Determine the [x, y] coordinate at the center of the cell enclosing the given text.  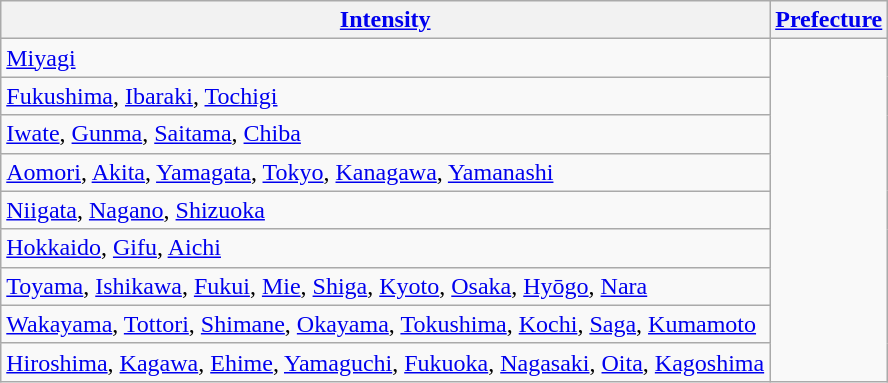
Niigata, Nagano, Shizuoka [386, 210]
Hiroshima, Kagawa, Ehime, Yamaguchi, Fukuoka, Nagasaki, Oita, Kagoshima [386, 362]
Toyama, Ishikawa, Fukui, Mie, Shiga, Kyoto, Osaka, Hyōgo, Nara [386, 286]
Iwate, Gunma, Saitama, Chiba [386, 134]
Aomori, Akita, Yamagata, Tokyo, Kanagawa, Yamanashi [386, 172]
Wakayama, Tottori, Shimane, Okayama, Tokushima, Kochi, Saga, Kumamoto [386, 324]
Miyagi [386, 58]
Prefecture [829, 20]
Intensity [386, 20]
Hokkaido, Gifu, Aichi [386, 248]
Fukushima, Ibaraki, Tochigi [386, 96]
